For the text-containing cell, return its midpoint in [X, Y] coordinate format. 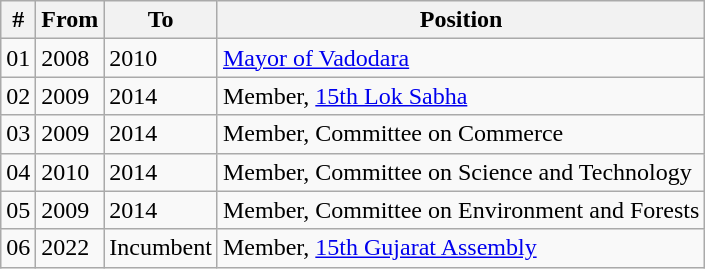
2008 [70, 58]
04 [18, 172]
Member, Committee on Environment and Forests [460, 210]
Member, Committee on Commerce [460, 134]
Incumbent [161, 248]
05 [18, 210]
# [18, 20]
Member, Committee on Science and Technology [460, 172]
2022 [70, 248]
06 [18, 248]
Position [460, 20]
Member, 15th Gujarat Assembly [460, 248]
03 [18, 134]
02 [18, 96]
Member, 15th Lok Sabha [460, 96]
From [70, 20]
To [161, 20]
01 [18, 58]
Mayor of Vadodara [460, 58]
